Return [x, y] of the center of cell containing provided text 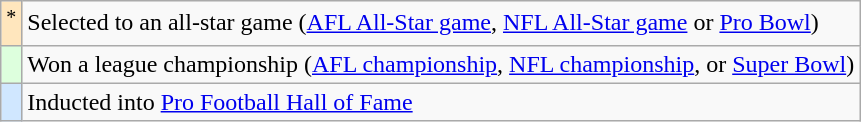
* [12, 24]
Inducted into Pro Football Hall of Fame [441, 102]
Won a league championship (AFL championship, NFL championship, or Super Bowl) [441, 64]
Selected to an all-star game (AFL All-Star game, NFL All-Star game or Pro Bowl) [441, 24]
